Search for the cell housing the specified text and yield its (x, y) center coordinate. 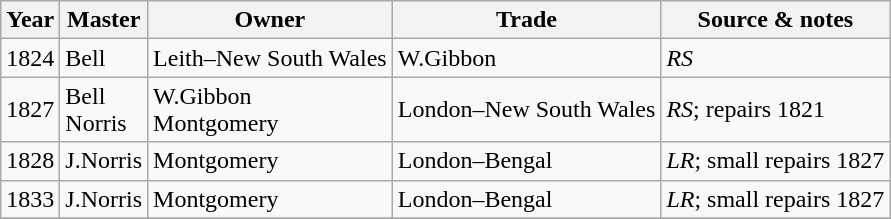
Source & notes (776, 20)
BellNorris (104, 110)
RS; repairs 1821 (776, 110)
1828 (30, 161)
1824 (30, 58)
RS (776, 58)
Owner (270, 20)
London–New South Wales (526, 110)
1827 (30, 110)
1833 (30, 199)
Year (30, 20)
Master (104, 20)
W.Gibbon (526, 58)
Bell (104, 58)
W.GibbonMontgomery (270, 110)
Trade (526, 20)
Leith–New South Wales (270, 58)
